Return [X, Y] of the center of cell containing provided text 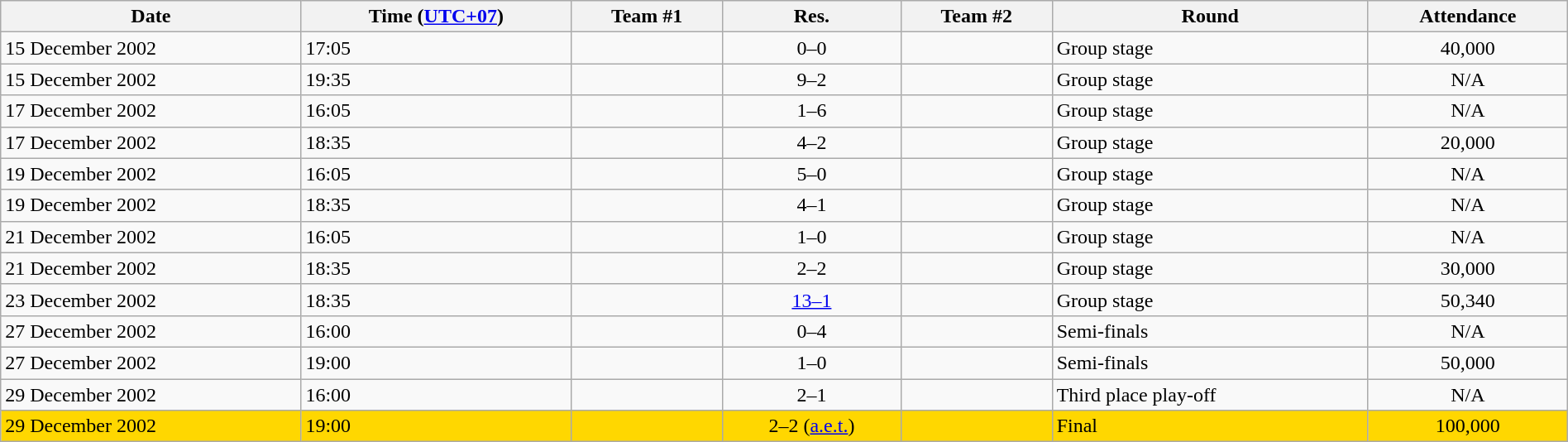
Round [1210, 17]
Team #2 [976, 17]
2–1 [812, 395]
Team #1 [647, 17]
1–6 [812, 111]
0–4 [812, 331]
Time (UTC+07) [437, 17]
Attendance [1467, 17]
50,340 [1467, 300]
5–0 [812, 174]
20,000 [1467, 142]
23 December 2002 [151, 300]
Date [151, 17]
13–1 [812, 300]
Res. [812, 17]
17:05 [437, 48]
0–0 [812, 48]
Third place play-off [1210, 395]
50,000 [1467, 363]
4–2 [812, 142]
2–2 [812, 268]
4–1 [812, 205]
40,000 [1467, 48]
100,000 [1467, 426]
19:35 [437, 79]
9–2 [812, 79]
Final [1210, 426]
2–2 (a.e.t.) [812, 426]
30,000 [1467, 268]
